Identify which cell holds the provided text, then report its (X, Y) central coordinate. 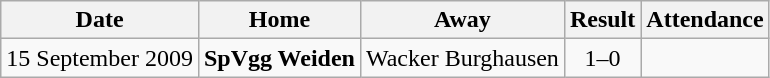
Wacker Burghausen (462, 58)
Attendance (705, 20)
1–0 (602, 58)
SpVgg Weiden (279, 58)
Date (100, 20)
Away (462, 20)
15 September 2009 (100, 58)
Result (602, 20)
Home (279, 20)
